Search for the cell housing the specified text and yield its (x, y) center coordinate. 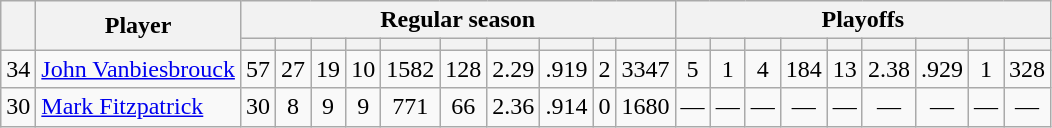
8 (292, 107)
66 (464, 107)
328 (1028, 69)
13 (844, 69)
3347 (646, 69)
5 (692, 69)
184 (804, 69)
2.29 (514, 69)
Player (138, 26)
Mark Fitzpatrick (138, 107)
.929 (942, 69)
John Vanbiesbrouck (138, 69)
19 (328, 69)
57 (258, 69)
Playoffs (863, 20)
34 (18, 69)
1582 (410, 69)
.919 (566, 69)
128 (464, 69)
771 (410, 107)
4 (762, 69)
Regular season (458, 20)
10 (364, 69)
0 (604, 107)
27 (292, 69)
.914 (566, 107)
1680 (646, 107)
2 (604, 69)
2.38 (888, 69)
2.36 (514, 107)
